From the cell containing the given text, extract its center point as [x, y] coordinate. 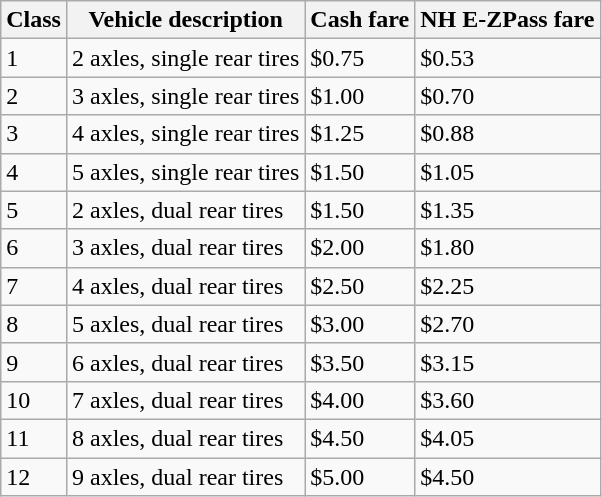
6 axles, dual rear tires [185, 362]
$0.88 [508, 134]
11 [34, 438]
3 [34, 134]
8 [34, 324]
5 [34, 210]
1 [34, 58]
$4.05 [508, 438]
3 axles, dual rear tires [185, 248]
4 axles, dual rear tires [185, 286]
2 axles, dual rear tires [185, 210]
$0.53 [508, 58]
4 [34, 172]
$4.00 [360, 400]
10 [34, 400]
$2.70 [508, 324]
5 axles, single rear tires [185, 172]
9 [34, 362]
$1.00 [360, 96]
$5.00 [360, 477]
7 axles, dual rear tires [185, 400]
12 [34, 477]
9 axles, dual rear tires [185, 477]
$0.70 [508, 96]
$3.00 [360, 324]
2 [34, 96]
5 axles, dual rear tires [185, 324]
3 axles, single rear tires [185, 96]
7 [34, 286]
$2.50 [360, 286]
2 axles, single rear tires [185, 58]
$1.25 [360, 134]
6 [34, 248]
$3.60 [508, 400]
$3.15 [508, 362]
$0.75 [360, 58]
8 axles, dual rear tires [185, 438]
$2.00 [360, 248]
Vehicle description [185, 20]
$1.35 [508, 210]
$3.50 [360, 362]
$2.25 [508, 286]
Class [34, 20]
$1.80 [508, 248]
NH E-ZPass fare [508, 20]
4 axles, single rear tires [185, 134]
Cash fare [360, 20]
$1.05 [508, 172]
